Provide the [x, y] coordinate of the cell's center where the given text is located.  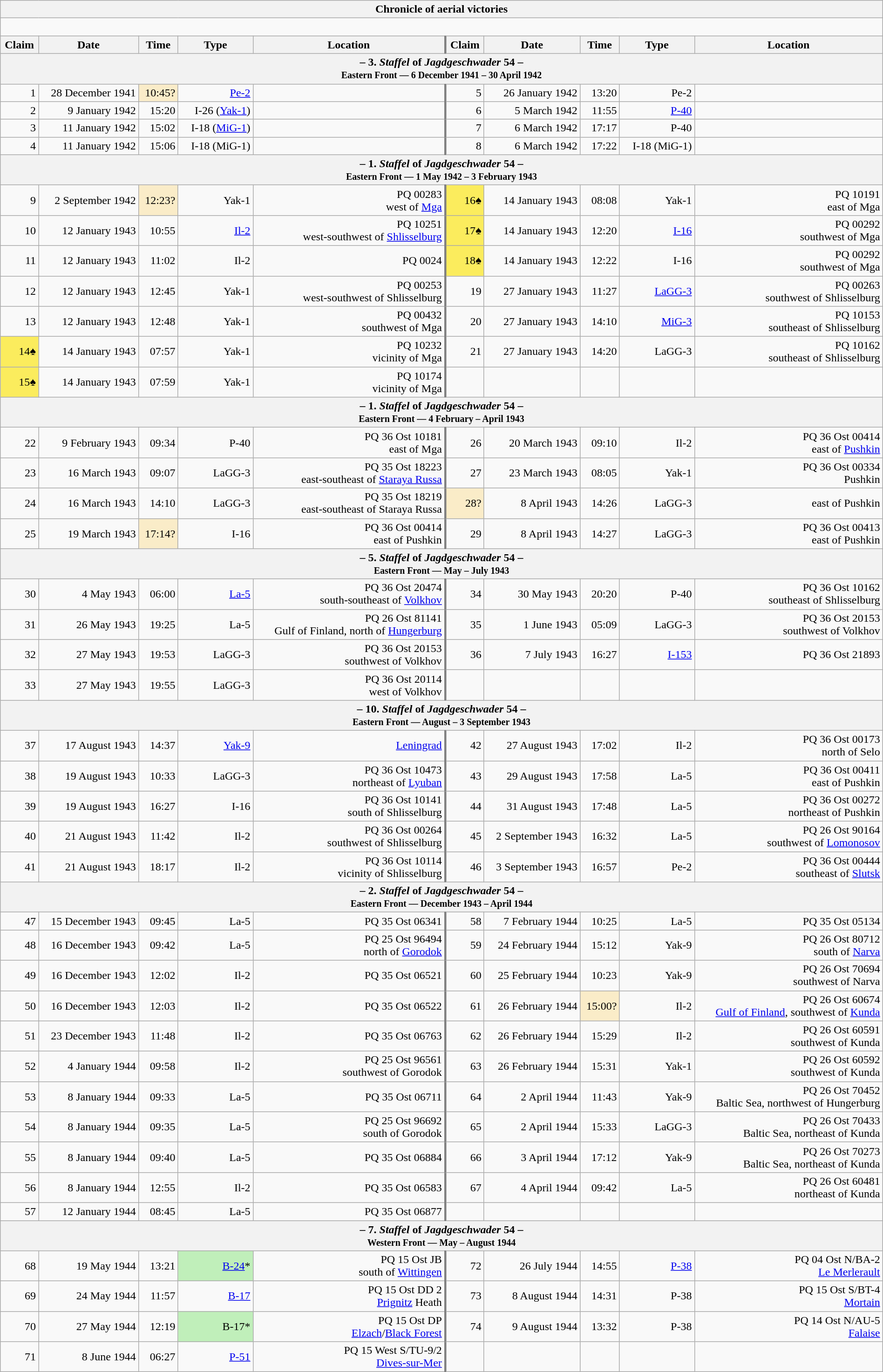
15:29 [600, 1036]
16♠ [465, 200]
B-17* [215, 1326]
19 March 1943 [88, 534]
25 February 1944 [532, 975]
06:00 [158, 594]
PQ 36 Ost 00413 east of Pushkin [788, 534]
15 December 1943 [88, 921]
56 [20, 1188]
71 [20, 1357]
18♠ [465, 261]
Leningrad [349, 745]
49 [20, 975]
12 [20, 291]
19:25 [158, 624]
57 [20, 1211]
– 10. Staffel of Jagdgeschwader 54 –Eastern Front — August – 3 September 1943 [441, 715]
18:17 [158, 867]
12 January 1944 [88, 1211]
PQ 35 Ost 06763 [349, 1036]
east of Pushkin [788, 503]
63 [465, 1066]
23 December 1943 [88, 1036]
54 [20, 1127]
36 [465, 655]
34 [465, 594]
PQ 36 Ost 10114vicinity of Shlisselburg [349, 867]
26 July 1944 [532, 1266]
2 September 1942 [88, 200]
PQ 26 Ost 60592southwest of Kunda [788, 1066]
7 July 1943 [532, 655]
62 [465, 1036]
17:12 [600, 1157]
PQ 35 Ost 06711 [349, 1096]
PQ 10153southeast of Shlisselburg [788, 321]
09:40 [158, 1157]
4 April 1944 [532, 1188]
09:35 [158, 1127]
41 [20, 867]
– 3. Staffel of Jagdgeschwader 54 –Eastern Front — 6 December 1941 – 30 April 1942 [441, 69]
PQ 35 Ost 06521 [349, 975]
55 [20, 1157]
12:45 [158, 291]
12:02 [158, 975]
PQ 35 Ost 05134 [788, 921]
15:00? [600, 1006]
59 [465, 945]
30 [20, 594]
PQ 15 West S/TU-9/2Dives-sur-Mer [349, 1357]
PQ 36 Ost 10141south of Shlisselburg [349, 807]
44 [465, 807]
11:55 [600, 110]
MiG-3 [657, 321]
09:07 [158, 473]
10:23 [600, 975]
68 [20, 1266]
08:05 [600, 473]
21 [465, 352]
3 September 1943 [532, 867]
43 [465, 776]
– 2. Staffel of Jagdgeschwader 54 –Eastern Front — December 1943 – April 1944 [441, 897]
66 [465, 1157]
I-153 [657, 655]
7 February 1944 [532, 921]
PQ 04 Ost N/BA-2Le Merlerault [788, 1266]
12:20 [600, 230]
09:10 [600, 442]
B-17 [215, 1297]
PQ 26 Ost 60591southwest of Kunda [788, 1036]
PQ 36 Ost 00334Pushkin [788, 473]
10 [20, 230]
PQ 36 Ost 00272 northeast of Pushkin [788, 807]
1 [20, 93]
PQ 00253 west-southwest of Shlisselburg [349, 291]
50 [20, 1006]
07:59 [158, 382]
– 1. Staffel of Jagdgeschwader 54 –Eastern Front — 1 May 1942 – 3 February 1943 [441, 170]
11:02 [158, 261]
14:55 [600, 1266]
– 7. Staffel of Jagdgeschwader 54 –Western Front — May – August 1944 [441, 1235]
PQ 35 Ost 06583 [349, 1188]
14:26 [600, 503]
26 January 1942 [532, 93]
13 [20, 321]
14:20 [600, 352]
33 [20, 685]
Chronicle of aerial victories [441, 9]
9 February 1943 [88, 442]
15:02 [158, 128]
58 [465, 921]
15:06 [158, 146]
08:45 [158, 1211]
15:31 [600, 1066]
25 [20, 534]
PQ 36 Ost 00173 north of Selo [788, 745]
17:48 [600, 807]
09:45 [158, 921]
PQ 35 Ost 06522 [349, 1006]
29 [465, 534]
17♠ [465, 230]
I-26 (Yak-1) [215, 110]
PQ 10174vicinity of Mga [349, 382]
17:17 [600, 128]
31 August 1943 [532, 807]
46 [465, 867]
5 [465, 93]
32 [20, 655]
PQ 10232vicinity of Mga [349, 352]
PQ 35 Ost 06877 [349, 1211]
24 May 1944 [88, 1297]
39 [20, 807]
74 [465, 1326]
PQ 35 Ost 18223 east-southeast of Staraya Russa [349, 473]
64 [465, 1096]
3 [20, 128]
PQ 26 Ost 90164 southwest of Lomonosov [788, 836]
8 August 1944 [532, 1297]
09:34 [158, 442]
14:27 [600, 534]
PQ 25 Ost 96561 southwest of Gorodok [349, 1066]
PQ 15 Ost S/BT-4Mortain [788, 1297]
2 [20, 110]
06:27 [158, 1357]
PQ 35 Ost 18219 east-southeast of Staraya Russa [349, 503]
7 [465, 128]
4 May 1943 [88, 594]
9 August 1944 [532, 1326]
PQ 26 Ost 60674Gulf of Finland, southwest of Kunda [788, 1006]
19 May 1944 [88, 1266]
17:02 [600, 745]
42 [465, 745]
– 1. Staffel of Jagdgeschwader 54 –Eastern Front — 4 February – April 1943 [441, 413]
6 [465, 110]
4 January 1944 [88, 1066]
– 5. Staffel of Jagdgeschwader 54 –Eastern Front — May – July 1943 [441, 564]
PQ 36 Ost 00411 east of Pushkin [788, 776]
PQ 36 Ost 21893 [788, 655]
PQ 10191east of Mga [788, 200]
26 May 1943 [88, 624]
23 [20, 473]
24 [20, 503]
20:20 [600, 594]
24 February 1944 [532, 945]
PQ 36 Ost 00444 southeast of Slutsk [788, 867]
PQ 26 Ost 81141Gulf of Finland, north of Hungerburg [349, 624]
PQ 26 Ost 80712 south of Narva [788, 945]
PQ 26 Ost 70433Baltic Sea, northeast of Kunda [788, 1127]
17 August 1943 [88, 745]
26 [465, 442]
27 May 1944 [88, 1326]
PQ 26 Ost 70694 southwest of Narva [788, 975]
30 May 1943 [532, 594]
13:20 [600, 93]
29 August 1943 [532, 776]
3 April 1944 [532, 1157]
14:37 [158, 745]
10:33 [158, 776]
11:57 [158, 1297]
61 [465, 1006]
17:14? [158, 534]
PQ 10251 west-southwest of Shlisselburg [349, 230]
11:48 [158, 1036]
PQ 0024 [349, 261]
11:43 [600, 1096]
16:32 [600, 836]
72 [465, 1266]
10:25 [600, 921]
PQ 15 Ost JBsouth of Wittingen [349, 1266]
PQ 36 Ost 10162southeast of Shlisselburg [788, 594]
40 [20, 836]
PQ 15 Ost DPElzach/Black Forest [349, 1326]
19:53 [158, 655]
69 [20, 1297]
10:55 [158, 230]
27 August 1943 [532, 745]
11:42 [158, 836]
47 [20, 921]
15:12 [600, 945]
12:23? [158, 200]
PQ 15 Ost DD 2Prignitz Heath [349, 1297]
PQ 36 Ost 20114west of Volkhov [349, 685]
16:57 [600, 867]
PQ 36 Ost 20474 south-southeast of Volkhov [349, 594]
05:09 [600, 624]
67 [465, 1188]
4 [20, 146]
65 [465, 1127]
17:22 [600, 146]
PQ 36 Ost 00264 southwest of Shlisselburg [349, 836]
9 [20, 200]
20 [465, 321]
19 [465, 291]
PQ 26 Ost 70273Baltic Sea, northeast of Kunda [788, 1157]
PQ 26 Ost 70452Baltic Sea, northwest of Hungerburg [788, 1096]
PQ 25 Ost 96692 south of Gorodok [349, 1127]
PQ 26 Ost 60481northeast of Kunda [788, 1188]
PQ 00432 southwest of Mga [349, 321]
1 June 1943 [532, 624]
70 [20, 1326]
11 [20, 261]
P-51 [215, 1357]
53 [20, 1096]
2 September 1943 [532, 836]
PQ 35 Ost 06341 [349, 921]
10:45? [158, 93]
13:32 [600, 1326]
13:21 [158, 1266]
52 [20, 1066]
48 [20, 945]
73 [465, 1297]
8 [465, 146]
09:33 [158, 1096]
12:19 [158, 1326]
19:55 [158, 685]
37 [20, 745]
28? [465, 503]
20 March 1943 [532, 442]
15:33 [600, 1127]
15♠ [20, 382]
35 [465, 624]
5 March 1942 [532, 110]
14♠ [20, 352]
14:31 [600, 1297]
23 March 1943 [532, 473]
28 December 1941 [88, 93]
PQ 14 Ost N/AU-5Falaise [788, 1326]
PQ 10162southeast of Shlisselburg [788, 352]
22 [20, 442]
B-24* [215, 1266]
9 January 1942 [88, 110]
12:22 [600, 261]
15:20 [158, 110]
12:03 [158, 1006]
11:27 [600, 291]
12:55 [158, 1188]
PQ 00283 west of Mga [349, 200]
PQ 36 Ost 10181east of Mga [349, 442]
45 [465, 836]
09:58 [158, 1066]
PQ 25 Ost 96494north of Gorodok [349, 945]
12:48 [158, 321]
PQ 35 Ost 06884 [349, 1157]
27 [465, 473]
51 [20, 1036]
07:57 [158, 352]
60 [465, 975]
PQ 00263 southwest of Shlisselburg [788, 291]
08:08 [600, 200]
38 [20, 776]
17:58 [600, 776]
31 [20, 624]
8 June 1944 [88, 1357]
PQ 36 Ost 10473 northeast of Lyuban [349, 776]
